Determine the [X, Y] coordinate at the center of the cell enclosing the given text.  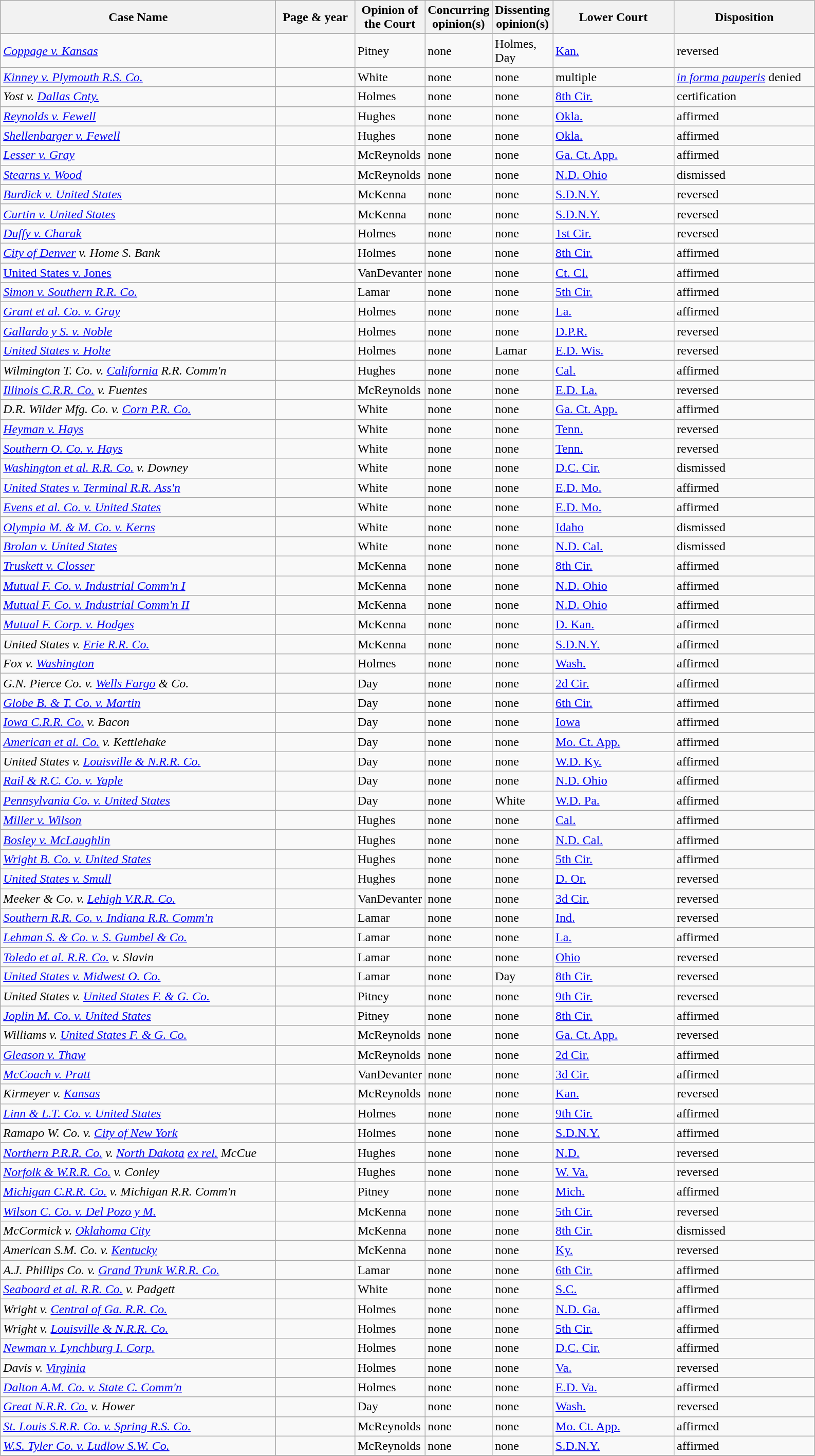
Gleason v. Thaw [138, 1055]
Holmes, Day [523, 50]
Joplin M. Co. v. United States [138, 1016]
D. Kan. [614, 625]
Ky. [614, 1250]
D.P.R. [614, 331]
Kirmeyer v. Kansas [138, 1094]
United States v. Jones [138, 273]
W.D. Pa. [614, 800]
United States v. Smull [138, 879]
Southern R.R. Co. v. Indiana R.R. Comm'n [138, 918]
Wright v. Louisville & N.R.R. Co. [138, 1329]
Concurring opinion(s) [458, 17]
Lower Court [614, 17]
Wright B. Co. v. United States [138, 859]
Bosley v. McLaughlin [138, 839]
Rail & R.C. Co. v. Yaple [138, 781]
Gallardo y S. v. Noble [138, 331]
W. Va. [614, 1172]
Davis v. Virginia [138, 1368]
Stearns v. Wood [138, 175]
W.D. Ky. [614, 761]
St. Louis S.R.R. Co. v. Spring R.S. Co. [138, 1426]
Disposition [745, 17]
Northern P.R.R. Co. v. North Dakota ex rel. McCue [138, 1152]
multiple [614, 77]
Meeker & Co. v. Lehigh V.R.R. Co. [138, 899]
Mutual F. Co. v. Industrial Comm'n II [138, 605]
United States v. Holte [138, 351]
A.J. Phillips Co. v. Grand Trunk W.R.R. Co. [138, 1270]
Curtin v. United States [138, 214]
Great N.R.R. Co. v. Hower [138, 1407]
Lesser v. Gray [138, 155]
E.D. La. [614, 390]
W.S. Tyler Co. v. Ludlow S.W. Co. [138, 1446]
Coppage v. Kansas [138, 50]
Wilson C. Co. v. Del Pozo y M. [138, 1211]
Ind. [614, 918]
S.C. [614, 1290]
Case Name [138, 17]
Mutual F. Corp. v. Hodges [138, 625]
Fox v. Washington [138, 664]
Olympia M. & M. Co. v. Kerns [138, 527]
Truskett v. Closser [138, 566]
Idaho [614, 527]
Pennsylvania Co. v. United States [138, 800]
certification [745, 97]
Mich. [614, 1191]
N.D. Ga. [614, 1309]
Southern O. Co. v. Hays [138, 449]
Seaboard et al. R.R. Co. v. Padgett [138, 1290]
Iowa [614, 722]
United States v. Erie R.R. Co. [138, 644]
City of Denver v. Home S. Bank [138, 253]
Yost v. Dallas Cnty. [138, 97]
Page & year [316, 17]
Brolan v. United States [138, 546]
Michigan C.R.R. Co. v. Michigan R.R. Comm'n [138, 1191]
Va. [614, 1368]
McCormick v. Oklahoma City [138, 1231]
D. Or. [614, 879]
G.N. Pierce Co. v. Wells Fargo & Co. [138, 683]
E.D. Va. [614, 1387]
Linn & L.T. Co. v. United States [138, 1113]
Kinney v. Plymouth R.S. Co. [138, 77]
Duffy v. Charak [138, 233]
American S.M. Co. v. Kentucky [138, 1250]
United States v. United States F. & G. Co. [138, 996]
Dalton A.M. Co. v. State C. Comm'n [138, 1387]
Evens et al. Co. v. United States [138, 507]
1st Cir. [614, 233]
E.D. Wis. [614, 351]
N.D. [614, 1152]
Mutual F. Co. v. Industrial Comm'n I [138, 585]
United States v. Terminal R.R. Ass'n [138, 488]
Grant et al. Co. v. Gray [138, 312]
Dissenting opinion(s) [523, 17]
United States v. Midwest O. Co. [138, 977]
Globe B. & T. Co. v. Martin [138, 703]
Ohio [614, 957]
United States v. Louisville & N.R.R. Co. [138, 761]
Opinion of the Court [390, 17]
in forma pauperis denied [745, 77]
Norfolk & W.R.R. Co. v. Conley [138, 1172]
Simon v. Southern R.R. Co. [138, 292]
Burdick v. United States [138, 194]
Miller v. Wilson [138, 820]
McCoach v. Pratt [138, 1074]
Wilmington T. Co. v. California R.R. Comm'n [138, 370]
Reynolds v. Fewell [138, 116]
Williams v. United States F. & G. Co. [138, 1035]
D.R. Wilder Mfg. Co. v. Corn P.R. Co. [138, 409]
Shellenbarger v. Fewell [138, 136]
Lehman S. & Co. v. S. Gumbel & Co. [138, 938]
Toledo et al. R.R. Co. v. Slavin [138, 957]
Newman v. Lynchburg I. Corp. [138, 1348]
Wright v. Central of Ga. R.R. Co. [138, 1309]
Washington et al. R.R. Co. v. Downey [138, 468]
Iowa C.R.R. Co. v. Bacon [138, 722]
Illinois C.R.R. Co. v. Fuentes [138, 390]
Heyman v. Hays [138, 429]
American et al. Co. v. Kettlehake [138, 742]
Ramapo W. Co. v. City of New York [138, 1133]
Ct. Cl. [614, 273]
